Determine the (X, Y) coordinate at the center of the cell enclosing the given text.  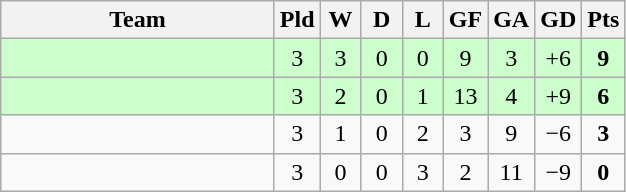
Pld (297, 20)
D (382, 20)
11 (512, 172)
GA (512, 20)
+9 (558, 96)
GF (465, 20)
Pts (604, 20)
4 (512, 96)
GD (558, 20)
−9 (558, 172)
13 (465, 96)
+6 (558, 58)
L (422, 20)
Team (138, 20)
W (340, 20)
−6 (558, 134)
6 (604, 96)
